Provide the [X, Y] coordinate of the cell's center where the given text is located.  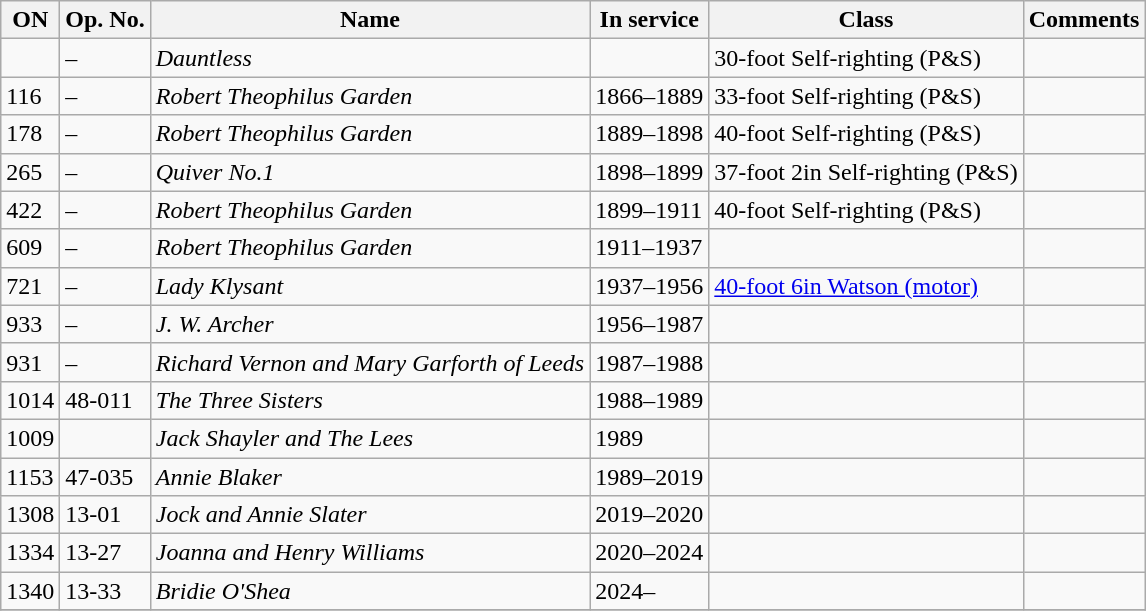
30-foot Self-righting (P&S) [866, 58]
1866–1889 [650, 96]
1989–2019 [650, 477]
1308 [30, 515]
1989 [650, 438]
Lady Klysant [370, 286]
178 [30, 134]
1911–1937 [650, 248]
Bridie O'Shea [370, 591]
1009 [30, 438]
Jock and Annie Slater [370, 515]
931 [30, 362]
1898–1899 [650, 172]
609 [30, 248]
13-27 [105, 553]
2020–2024 [650, 553]
265 [30, 172]
116 [30, 96]
Comments [1084, 20]
13-33 [105, 591]
721 [30, 286]
Jack Shayler and The Lees [370, 438]
J. W. Archer [370, 324]
13-01 [105, 515]
1014 [30, 400]
Quiver No.1 [370, 172]
47-035 [105, 477]
1956–1987 [650, 324]
Dauntless [370, 58]
1153 [30, 477]
Name [370, 20]
Annie Blaker [370, 477]
48-011 [105, 400]
37-foot 2in Self-righting (P&S) [866, 172]
1988–1989 [650, 400]
40-foot 6in Watson (motor) [866, 286]
1987–1988 [650, 362]
Op. No. [105, 20]
The Three Sisters [370, 400]
33-foot Self-righting (P&S) [866, 96]
1340 [30, 591]
Richard Vernon and Mary Garforth of Leeds [370, 362]
2019–2020 [650, 515]
1889–1898 [650, 134]
1899–1911 [650, 210]
422 [30, 210]
ON [30, 20]
In service [650, 20]
Class [866, 20]
Joanna and Henry Williams [370, 553]
1937–1956 [650, 286]
1334 [30, 553]
2024– [650, 591]
933 [30, 324]
